Pinpoint the cell where the given text exists, returning its [x, y] midpoint coordinate. 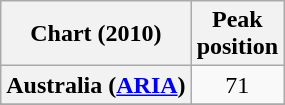
Australia (ARIA) [96, 85]
71 [237, 85]
Peakposition [237, 34]
Chart (2010) [96, 34]
